Return the (x, y) coordinate for the center point of the cell that contains the specified text.  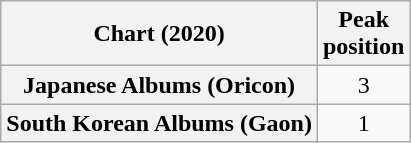
Japanese Albums (Oricon) (160, 85)
3 (363, 85)
1 (363, 123)
Chart (2020) (160, 34)
Peakposition (363, 34)
South Korean Albums (Gaon) (160, 123)
